Return (x, y) of the center of cell containing provided text 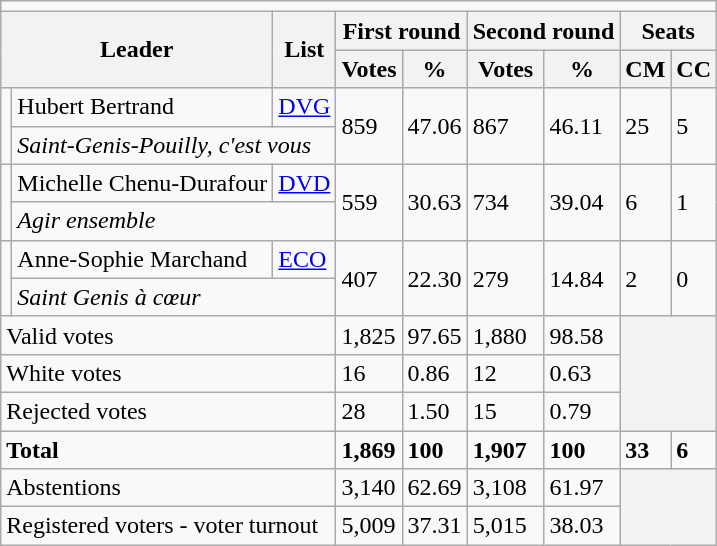
61.97 (582, 488)
Valid votes (168, 335)
5,015 (506, 526)
DVG (304, 107)
15 (506, 411)
38.03 (582, 526)
1 (694, 202)
5,009 (369, 526)
White votes (168, 373)
0 (694, 278)
DVD (304, 183)
Anne-Sophie Marchand (142, 259)
25 (646, 126)
3,140 (369, 488)
0.79 (582, 411)
CM (646, 69)
62.69 (434, 488)
734 (506, 202)
1,869 (369, 449)
14.84 (582, 278)
Total (168, 449)
407 (369, 278)
867 (506, 126)
Saint-Genis-Pouilly, c'est vous (174, 145)
0.63 (582, 373)
ECO (304, 259)
Abstentions (168, 488)
30.63 (434, 202)
97.65 (434, 335)
1,907 (506, 449)
47.06 (434, 126)
Rejected votes (168, 411)
279 (506, 278)
16 (369, 373)
0.86 (434, 373)
859 (369, 126)
CC (694, 69)
Michelle Chenu-Durafour (142, 183)
3,108 (506, 488)
Second round (544, 31)
37.31 (434, 526)
12 (506, 373)
46.11 (582, 126)
22.30 (434, 278)
Saint Genis à cœur (174, 297)
Agir ensemble (174, 221)
Seats (668, 31)
39.04 (582, 202)
559 (369, 202)
First round (402, 31)
28 (369, 411)
1,880 (506, 335)
List (304, 50)
98.58 (582, 335)
1,825 (369, 335)
Leader (137, 50)
2 (646, 278)
Hubert Bertrand (142, 107)
Registered voters - voter turnout (168, 526)
1.50 (434, 411)
33 (646, 449)
5 (694, 126)
